Locate the cell with the specified text and output its [x, y] center coordinate. 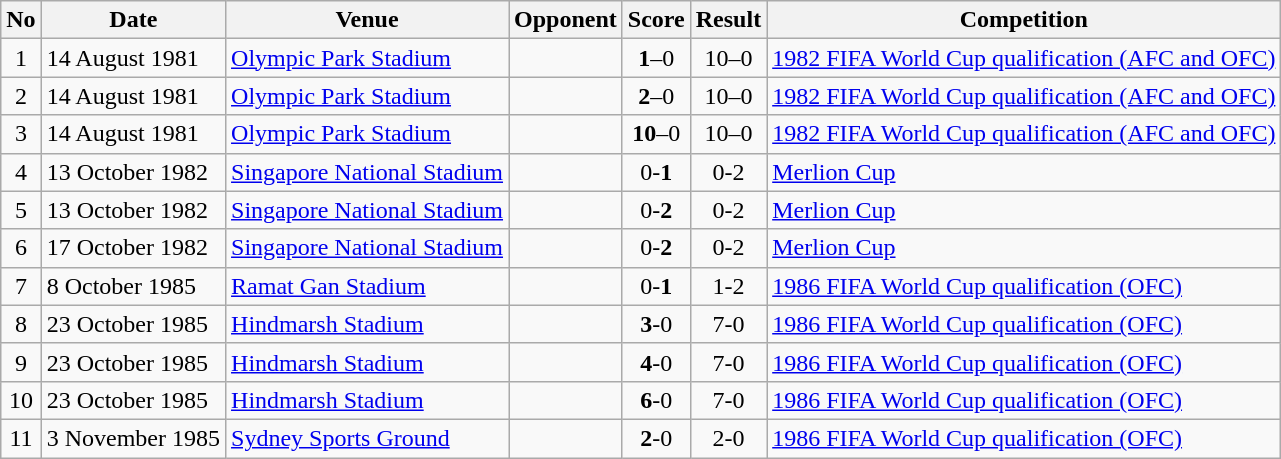
8 [21, 324]
5 [21, 210]
10 [21, 400]
6 [21, 248]
1 [21, 58]
Opponent [566, 20]
2–0 [656, 96]
1-2 [728, 286]
Result [728, 20]
3-0 [656, 324]
No [21, 20]
4-0 [656, 362]
3 November 1985 [133, 438]
4 [21, 172]
Date [133, 20]
Venue [368, 20]
Score [656, 20]
Competition [1024, 20]
9 [21, 362]
11 [21, 438]
Ramat Gan Stadium [368, 286]
1–0 [656, 58]
17 October 1982 [133, 248]
7 [21, 286]
6-0 [656, 400]
8 October 1985 [133, 286]
Sydney Sports Ground [368, 438]
2 [21, 96]
3 [21, 134]
